Find where the given text appears and provide that cell's center as (X, Y) coordinate. 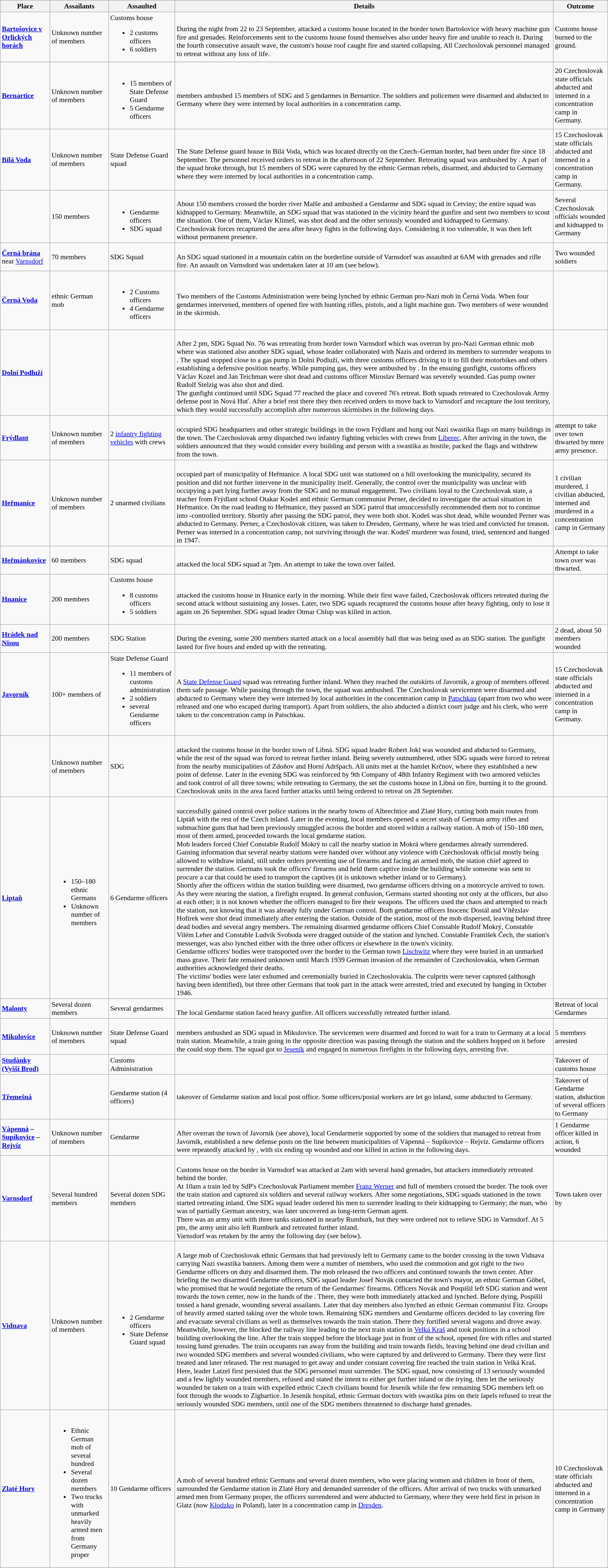
20 Czechoslovak state officials abducted and interned in a concentration camp in Germany. (580, 96)
SDG Squad (142, 257)
Zlaté Hory (25, 1489)
Varnsdorf (25, 1198)
Customs Administration (142, 1065)
Assailants (79, 6)
Takeover of Gendarme station, abduction of several officers to Germany (580, 1097)
Several hundred members (79, 1198)
ethnic German mob (79, 301)
Heřmanice (25, 503)
Town taken over by (580, 1198)
Place (25, 6)
Ethnic German mob of several hundredSeveral dozen membersTwo trucks with unmarked heavily armed men from Germany proper (79, 1489)
Frýdlant (25, 438)
10 Czechoslovak state officials abducted and interned in a concentration camp in Germany (580, 1489)
Liptaň (25, 898)
State Defense Guard11 members of customs administration2 soldiersseveral Gendarme officers (142, 694)
Bílá Voda (25, 159)
Černá brána near Varnsdorf (25, 257)
Bernartice (25, 96)
100+ members of (79, 694)
Several dozen SDG members (142, 1198)
Hrádek nad Nisou (25, 638)
5 members arrested (580, 1037)
Mikulovice (25, 1037)
attempt to take over town thwarted by mere army presence. (580, 438)
Dolní Podluží (25, 373)
Takeover of customs house (580, 1065)
Třemešná (25, 1097)
Gendarme (142, 1137)
1 civilian murdered, 1 civilian abducted, interned and murdered in a concentration camp in Germany (580, 503)
Bartošovice v Orlických horách (25, 37)
SDG Station (142, 638)
Two wounded soldiers (580, 257)
Several Czechoslovak officials wounded and kidnapped to Germany (580, 216)
Retreat of local Gendarmes (580, 1008)
Assaulted (142, 6)
Customs house8 customs officers5 soldiers (142, 599)
2 unarmed civilians (142, 503)
Javorník (25, 694)
Outcome (580, 6)
Studánky (Vyšší Brod) (25, 1065)
70 members (79, 257)
150–180 ethnic GermansUnknown number of members (79, 898)
1 Gendarme officer killed in action, 6 wounded (580, 1137)
Vidnava (25, 1326)
attacked the local SDG squad at 7pm. An attempt to take the town over failed. (364, 560)
Malonty (25, 1008)
Vápenná – Supíkovice – Rejvíz (25, 1137)
2 Customs officers4 Gendarme officers (142, 301)
Customs house2 customs officers6 soldiers (142, 37)
Several dozen members (79, 1008)
Hnanice (25, 599)
60 members (79, 560)
Details (364, 6)
SDG squad (142, 560)
2 dead, about 50 members wounded (580, 638)
15 members of State Defense Guard5 Gendarme officers (142, 96)
Heřmánkovice (25, 560)
150 members (79, 216)
2 Gendarme officersState Defense Guard squad (142, 1326)
Several gendarmes (142, 1008)
Gendarme station (4 officers) (142, 1097)
10 Gendarme officers (142, 1489)
Černá Voda (25, 301)
Customs house burned to the ground. (580, 37)
takeover of Gendarme station and local post office. Some officers/postal workers are let go inland, some abducted to Germany. (364, 1097)
Attempt to take town over was thwarted. (580, 560)
Gendarme officersSDG squad (142, 216)
2 infantry fighting vehicles with crews (142, 438)
6 Gendarme officers (142, 898)
The local Gendarme station faced heavy gunfire. All officers successfully retreated further inland. (364, 1008)
SDG (142, 767)
